Detect which cell encompasses the target text, then output its (x, y) center coordinate. 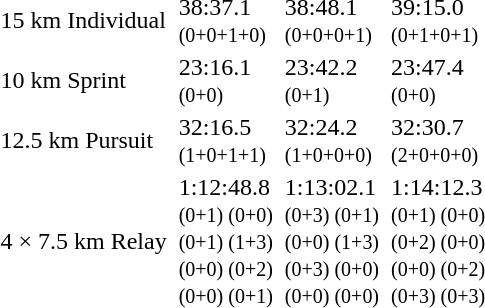
23:42.2(0+1) (332, 80)
32:16.5(1+0+1+1) (226, 140)
32:24.2(1+0+0+0) (332, 140)
23:16.1(0+0) (226, 80)
